Scan for the cell matching the given text and deliver its [x, y] coordinate at center. 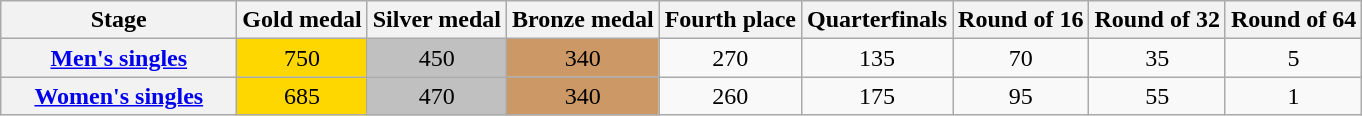
95 [1021, 96]
Round of 64 [1293, 20]
450 [436, 58]
Fourth place [730, 20]
Women's singles [119, 96]
70 [1021, 58]
685 [302, 96]
260 [730, 96]
470 [436, 96]
35 [1157, 58]
Bronze medal [584, 20]
270 [730, 58]
750 [302, 58]
55 [1157, 96]
Quarterfinals [876, 20]
Round of 16 [1021, 20]
135 [876, 58]
Round of 32 [1157, 20]
Silver medal [436, 20]
Stage [119, 20]
Gold medal [302, 20]
5 [1293, 58]
175 [876, 96]
1 [1293, 96]
Men's singles [119, 58]
